Search for the cell housing the specified text and yield its (x, y) center coordinate. 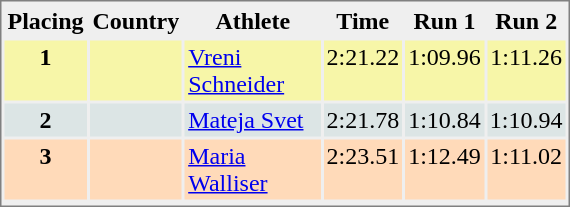
1:09.96 (444, 70)
Run 2 (526, 20)
Run 1 (444, 20)
2:21.78 (362, 120)
1:11.26 (526, 70)
2:21.22 (362, 70)
Athlete (252, 20)
Placing (45, 20)
Mateja Svet (252, 120)
Maria Walliser (252, 170)
Time (362, 20)
1 (45, 70)
1:12.49 (444, 170)
1:10.84 (444, 120)
1:11.02 (526, 170)
2 (45, 120)
Vreni Schneider (252, 70)
1:10.94 (526, 120)
3 (45, 170)
2:23.51 (362, 170)
Country (136, 20)
